Return (X, Y) of the center of cell containing provided text 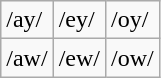
/ew/ (79, 58)
/oy/ (133, 20)
/ay/ (27, 20)
/ey/ (79, 20)
/ow/ (133, 58)
/aw/ (27, 58)
